Extract the (x, y) coordinate from the center of the cell holding the provided text.  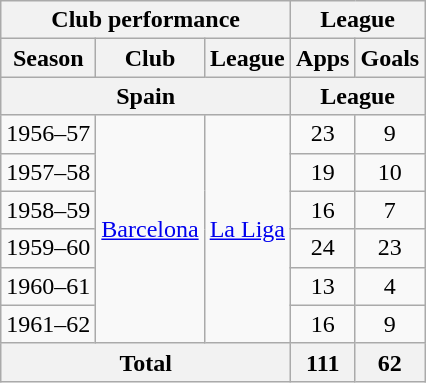
1956–57 (48, 134)
111 (323, 362)
10 (390, 172)
Season (48, 58)
4 (390, 286)
1961–62 (48, 324)
Barcelona (150, 229)
13 (323, 286)
62 (390, 362)
Club performance (146, 20)
19 (323, 172)
7 (390, 210)
1957–58 (48, 172)
1959–60 (48, 248)
Goals (390, 58)
La Liga (247, 229)
24 (323, 248)
Spain (146, 96)
1958–59 (48, 210)
1960–61 (48, 286)
Total (146, 362)
Apps (323, 58)
Club (150, 58)
